Extract the [X, Y] coordinate from the center of the cell holding the provided text.  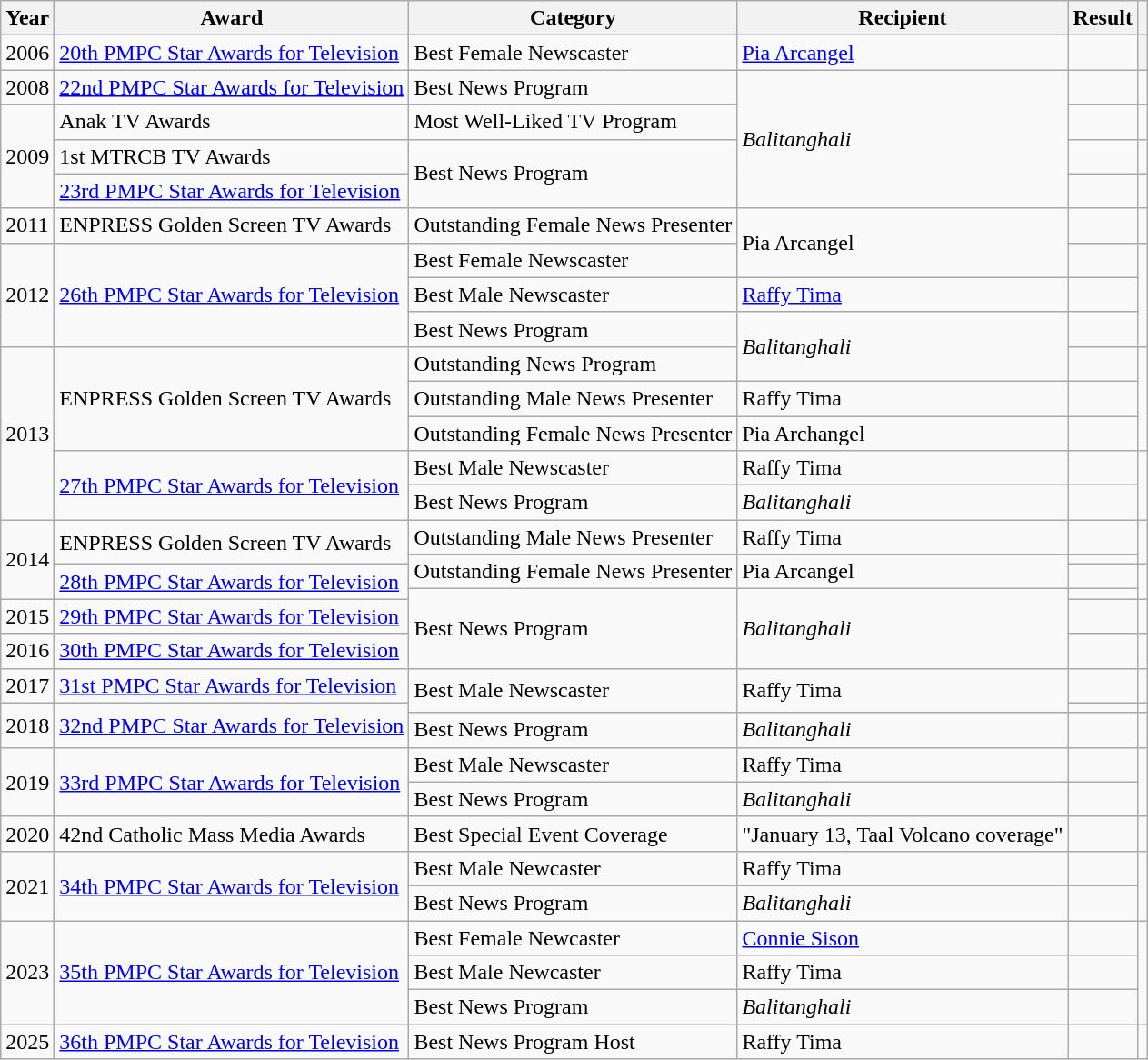
Category [573, 18]
2009 [27, 156]
Most Well-Liked TV Program [573, 122]
32nd PMPC Star Awards for Television [232, 725]
2012 [27, 295]
20th PMPC Star Awards for Television [232, 53]
Connie Sison [903, 937]
Recipient [903, 18]
2006 [27, 53]
27th PMPC Star Awards for Television [232, 485]
2016 [27, 651]
2023 [27, 972]
2021 [27, 885]
Anak TV Awards [232, 122]
35th PMPC Star Awards for Television [232, 972]
2015 [27, 616]
1st MTRCB TV Awards [232, 156]
33rd PMPC Star Awards for Television [232, 782]
2014 [27, 560]
28th PMPC Star Awards for Television [232, 582]
2017 [27, 685]
42nd Catholic Mass Media Awards [232, 834]
2019 [27, 782]
2011 [27, 225]
31st PMPC Star Awards for Television [232, 685]
36th PMPC Star Awards for Television [232, 1042]
Year [27, 18]
26th PMPC Star Awards for Television [232, 295]
"January 13, Taal Volcano coverage" [903, 834]
29th PMPC Star Awards for Television [232, 616]
2025 [27, 1042]
2018 [27, 725]
Result [1103, 18]
Best News Program Host [573, 1042]
34th PMPC Star Awards for Television [232, 885]
23rd PMPC Star Awards for Television [232, 191]
Pia Archangel [903, 434]
2008 [27, 87]
2013 [27, 433]
Best Special Event Coverage [573, 834]
Best Female Newcaster [573, 937]
Outstanding News Program [573, 364]
Award [232, 18]
2020 [27, 834]
30th PMPC Star Awards for Television [232, 651]
22nd PMPC Star Awards for Television [232, 87]
